Pinpoint the cell where the given text exists, returning its [X, Y] midpoint coordinate. 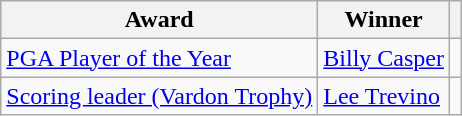
PGA Player of the Year [160, 58]
Lee Trevino [384, 96]
Award [160, 20]
Winner [384, 20]
Scoring leader (Vardon Trophy) [160, 96]
Billy Casper [384, 58]
